Detect which cell encompasses the target text, then output its [X, Y] center coordinate. 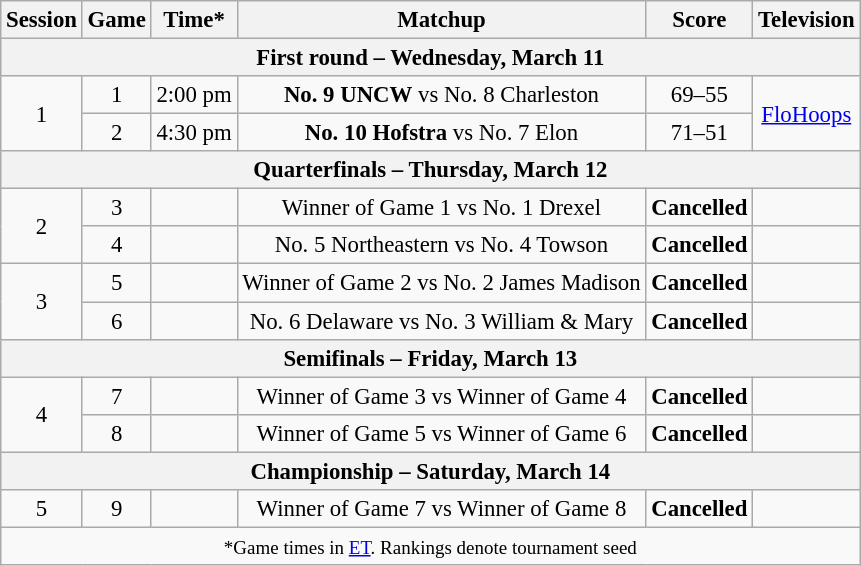
7 [116, 396]
9 [116, 509]
2:00 pm [194, 95]
Winner of Game 5 vs Winner of Game 6 [442, 433]
69–55 [700, 95]
Session [42, 20]
6 [116, 321]
No. 9 UNCW vs No. 8 Charleston [442, 95]
Winner of Game 2 vs No. 2 James Madison [442, 283]
Score [700, 20]
71–51 [700, 133]
Time* [194, 20]
Winner of Game 1 vs No. 1 Drexel [442, 208]
*Game times in ET. Rankings denote tournament seed [430, 546]
Quarterfinals – Thursday, March 12 [430, 170]
FloHoops [806, 114]
No. 10 Hofstra vs No. 7 Elon [442, 133]
Television [806, 20]
4:30 pm [194, 133]
Game [116, 20]
No. 5 Northeastern vs No. 4 Towson [442, 245]
Winner of Game 7 vs Winner of Game 8 [442, 509]
First round – Wednesday, March 11 [430, 58]
Winner of Game 3 vs Winner of Game 4 [442, 396]
Championship – Saturday, March 14 [430, 471]
Semifinals – Friday, March 13 [430, 358]
8 [116, 433]
No. 6 Delaware vs No. 3 William & Mary [442, 321]
Matchup [442, 20]
